Search for the cell housing the specified text and yield its (X, Y) center coordinate. 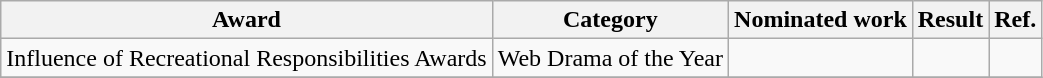
Result (950, 20)
Web Drama of the Year (610, 58)
Influence of Recreational Responsibilities Awards (246, 58)
Award (246, 20)
Category (610, 20)
Nominated work (821, 20)
Ref. (1016, 20)
